Determine the (x, y) coordinate at the center of the cell enclosing the given text.  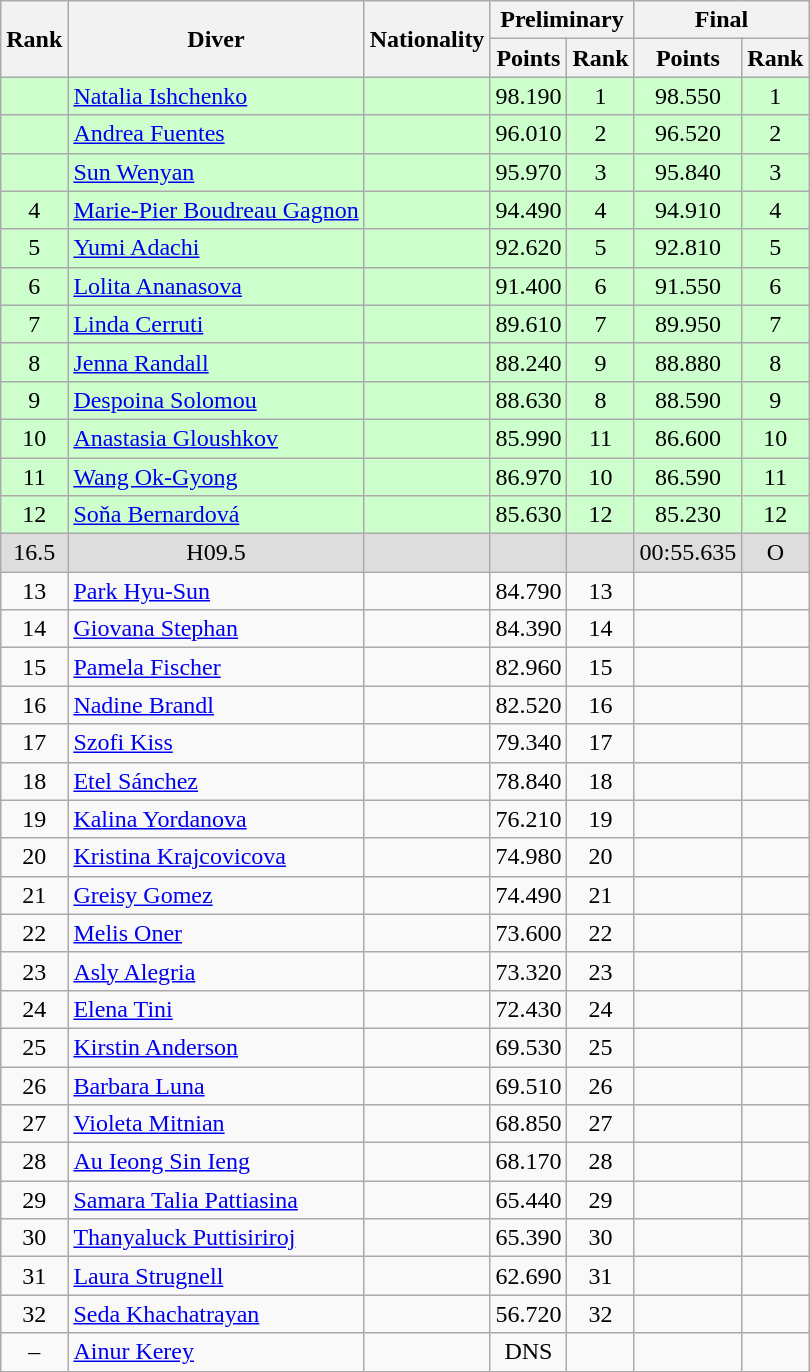
69.510 (528, 1085)
96.520 (688, 134)
Despoina Solomou (216, 400)
Kalina Yordanova (216, 819)
Seda Khachatrayan (216, 1314)
68.850 (528, 1124)
86.590 (688, 477)
Etel Sánchez (216, 781)
88.240 (528, 362)
89.950 (688, 324)
95.840 (688, 172)
Diver (216, 39)
H09.5 (216, 553)
72.430 (528, 1009)
– (34, 1352)
85.630 (528, 515)
DNS (528, 1352)
Yumi Adachi (216, 248)
84.790 (528, 591)
Thanyaluck Puttisiriroj (216, 1238)
79.340 (528, 743)
82.520 (528, 705)
Jenna Randall (216, 362)
Anastasia Gloushkov (216, 438)
Barbara Luna (216, 1085)
16.5 (34, 553)
Nationality (427, 39)
88.880 (688, 362)
74.490 (528, 895)
98.550 (688, 96)
73.320 (528, 971)
85.990 (528, 438)
95.970 (528, 172)
56.720 (528, 1314)
82.960 (528, 667)
Au Ieong Sin Ieng (216, 1162)
Lolita Ananasova (216, 286)
Greisy Gomez (216, 895)
88.590 (688, 400)
76.210 (528, 819)
91.550 (688, 286)
92.810 (688, 248)
00:55.635 (688, 553)
62.690 (528, 1276)
Wang Ok-Gyong (216, 477)
Sun Wenyan (216, 172)
Pamela Fischer (216, 667)
Violeta Mitnian (216, 1124)
Soňa Bernardová (216, 515)
86.970 (528, 477)
Samara Talia Pattiasina (216, 1200)
85.230 (688, 515)
84.390 (528, 629)
89.610 (528, 324)
Melis Oner (216, 933)
68.170 (528, 1162)
Laura Strugnell (216, 1276)
65.440 (528, 1200)
Marie-Pier Boudreau Gagnon (216, 210)
94.910 (688, 210)
74.980 (528, 857)
Natalia Ishchenko (216, 96)
92.620 (528, 248)
94.490 (528, 210)
Andrea Fuentes (216, 134)
Giovana Stephan (216, 629)
Preliminary (562, 20)
Kirstin Anderson (216, 1047)
Asly Alegria (216, 971)
Nadine Brandl (216, 705)
73.600 (528, 933)
Final (722, 20)
Linda Cerruti (216, 324)
Ainur Kerey (216, 1352)
Park Hyu-Sun (216, 591)
88.630 (528, 400)
91.400 (528, 286)
Kristina Krajcovicova (216, 857)
98.190 (528, 96)
Elena Tini (216, 1009)
86.600 (688, 438)
O (776, 553)
96.010 (528, 134)
78.840 (528, 781)
Szofi Kiss (216, 743)
65.390 (528, 1238)
69.530 (528, 1047)
